Return the (x, y) coordinate for the center point of the cell that contains the specified text.  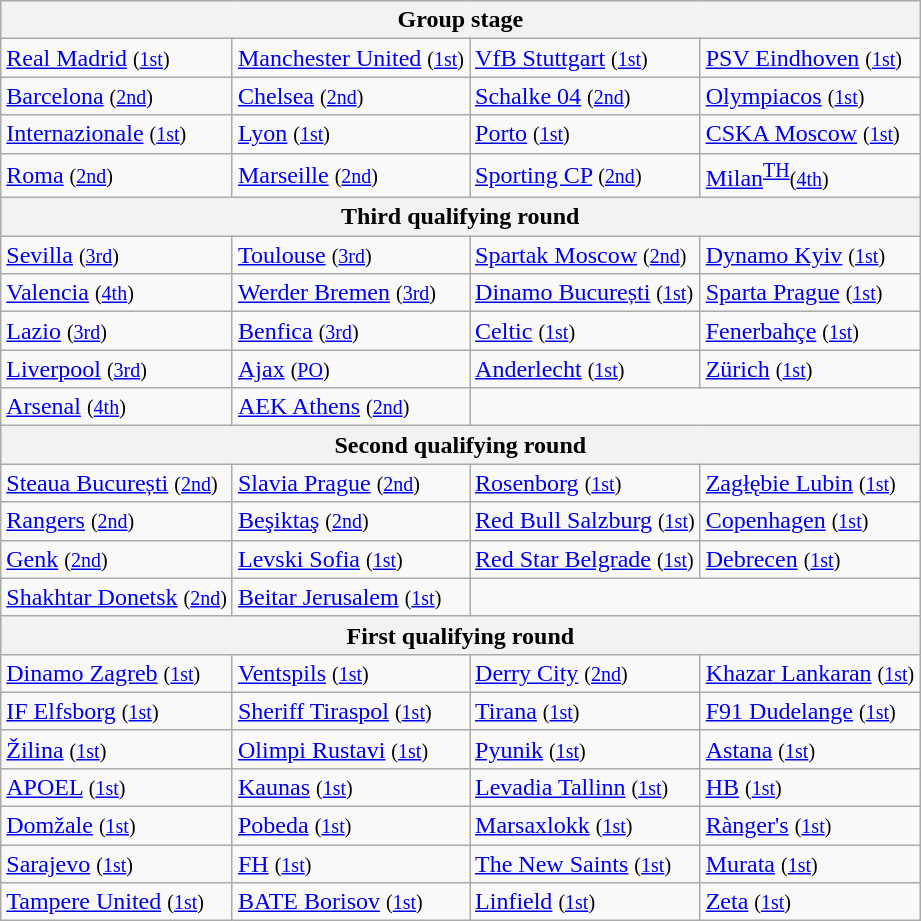
Rosenborg (1st) (586, 483)
Olympiacos (1st) (810, 96)
Copenhagen (1st) (810, 521)
Real Madrid (1st) (117, 58)
Olimpi Rustavi (1st) (350, 749)
VfB Stuttgart (1st) (586, 58)
Red Bull Salzburg (1st) (586, 521)
Domžale (1st) (117, 826)
Lyon (1st) (350, 134)
Slavia Prague (2nd) (350, 483)
Internazionale (1st) (117, 134)
MilanTH(4th) (810, 176)
Valencia (4th) (117, 293)
Ajax (PO) (350, 369)
Debrecen (1st) (810, 559)
Khazar Lankaran (1st) (810, 673)
Astana (1st) (810, 749)
Sporting CP (2nd) (586, 176)
Murata (1st) (810, 864)
PSV Eindhoven (1st) (810, 58)
Steaua București (2nd) (117, 483)
Sheriff Tiraspol (1st) (350, 711)
Tirana (1st) (586, 711)
Toulouse (3rd) (350, 255)
Third qualifying round (460, 217)
Marsaxlokk (1st) (586, 826)
First qualifying round (460, 635)
Barcelona (2nd) (117, 96)
Celtic (1st) (586, 331)
Chelsea (2nd) (350, 96)
Rànger's (1st) (810, 826)
Sarajevo (1st) (117, 864)
Dynamo Kyiv (1st) (810, 255)
Pyunik (1st) (586, 749)
Levadia Tallinn (1st) (586, 787)
Derry City (2nd) (586, 673)
Žilina (1st) (117, 749)
Dinamo București (1st) (586, 293)
Lazio (3rd) (117, 331)
Linfield (1st) (586, 902)
Zeta (1st) (810, 902)
Tampere United (1st) (117, 902)
Schalke 04 (2nd) (586, 96)
Ventspils (1st) (350, 673)
Beitar Jerusalem (1st) (350, 597)
FH (1st) (350, 864)
Sevilla (3rd) (117, 255)
Sparta Prague (1st) (810, 293)
Group stage (460, 20)
Porto (1st) (586, 134)
The New Saints (1st) (586, 864)
Roma (2nd) (117, 176)
IF Elfsborg (1st) (117, 711)
Dinamo Zagreb (1st) (117, 673)
Werder Bremen (3rd) (350, 293)
Manchester United (1st) (350, 58)
Pobeda (1st) (350, 826)
Beşiktaş (2nd) (350, 521)
CSKA Moscow (1st) (810, 134)
Kaunas (1st) (350, 787)
APOEL (1st) (117, 787)
Benfica (3rd) (350, 331)
Second qualifying round (460, 445)
F91 Dudelange (1st) (810, 711)
Zürich (1st) (810, 369)
Anderlecht (1st) (586, 369)
Genk (2nd) (117, 559)
Liverpool (3rd) (117, 369)
Marseille (2nd) (350, 176)
Rangers (2nd) (117, 521)
Arsenal (4th) (117, 407)
Spartak Moscow (2nd) (586, 255)
Red Star Belgrade (1st) (586, 559)
HB (1st) (810, 787)
Levski Sofia (1st) (350, 559)
Shakhtar Donetsk (2nd) (117, 597)
AEK Athens (2nd) (350, 407)
BATE Borisov (1st) (350, 902)
Zagłębie Lubin (1st) (810, 483)
Fenerbahçe (1st) (810, 331)
